Search for the cell housing the specified text and yield its [X, Y] center coordinate. 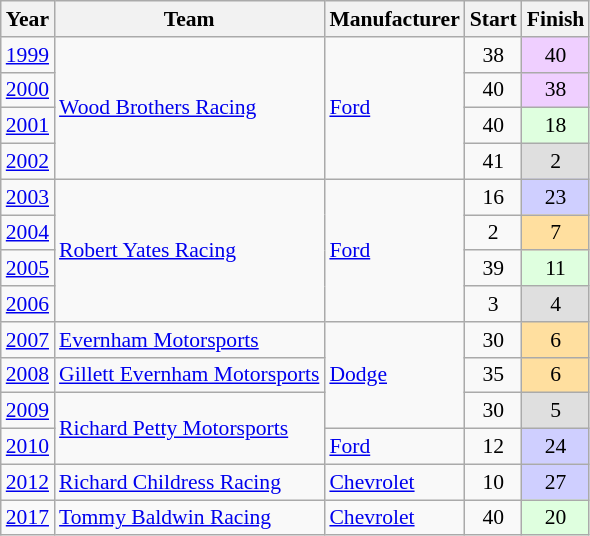
Evernham Motorsports [189, 340]
2008 [28, 375]
2005 [28, 269]
Richard Petty Motorsports [189, 428]
20 [556, 518]
2000 [28, 90]
4 [556, 304]
Start [494, 19]
2007 [28, 340]
Manufacturer [394, 19]
Robert Yates Racing [189, 250]
39 [494, 269]
1999 [28, 55]
2004 [28, 233]
5 [556, 411]
27 [556, 482]
2006 [28, 304]
23 [556, 197]
2002 [28, 162]
Year [28, 19]
10 [494, 482]
35 [494, 375]
3 [494, 304]
Finish [556, 19]
16 [494, 197]
7 [556, 233]
11 [556, 269]
Dodge [394, 376]
Richard Childress Racing [189, 482]
2017 [28, 518]
12 [494, 447]
Gillett Evernham Motorsports [189, 375]
Tommy Baldwin Racing [189, 518]
41 [494, 162]
2003 [28, 197]
2010 [28, 447]
Wood Brothers Racing [189, 108]
Team [189, 19]
24 [556, 447]
2001 [28, 126]
2009 [28, 411]
2012 [28, 482]
18 [556, 126]
